Find where the given text appears and provide that cell's center as (x, y) coordinate. 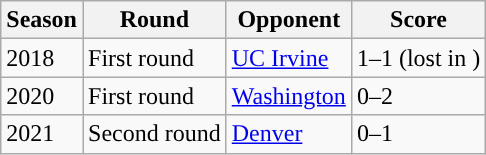
Season (42, 20)
2020 (42, 96)
Score (418, 20)
Opponent (288, 20)
Second round (154, 134)
2021 (42, 134)
Denver (288, 134)
UC Irvine (288, 58)
Washington (288, 96)
Round (154, 20)
0–2 (418, 96)
0–1 (418, 134)
2018 (42, 58)
1–1 (lost in ) (418, 58)
